Determine the [x, y] coordinate at the center of the cell enclosing the given text.  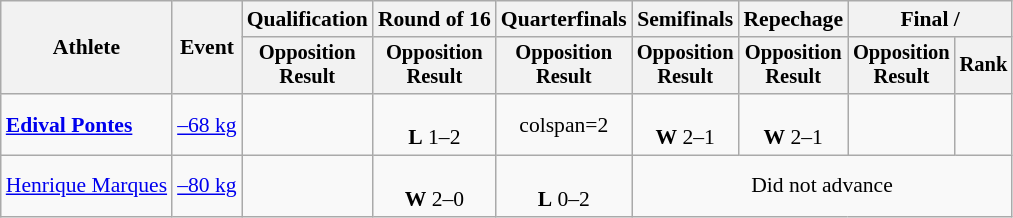
L 1–2 [434, 124]
colspan=2 [564, 124]
Repechage [793, 19]
Semifinals [686, 19]
L 0–2 [564, 186]
Edival Pontes [86, 124]
–80 kg [206, 186]
W 2–0 [434, 186]
–68 kg [206, 124]
Rank [984, 66]
Event [206, 48]
Final / [930, 19]
Henrique Marques [86, 186]
Round of 16 [434, 19]
Did not advance [822, 186]
Qualification [308, 19]
Quarterfinals [564, 19]
Athlete [86, 48]
